For the text-containing cell, return its midpoint in (x, y) coordinate format. 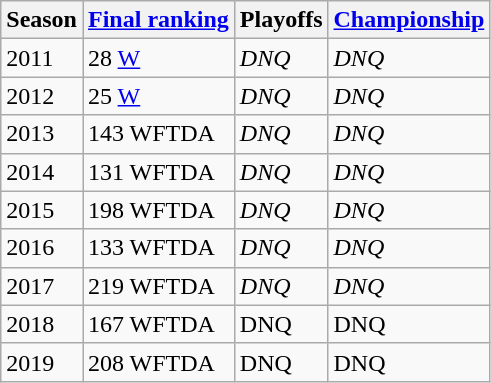
2012 (42, 96)
28 W (158, 58)
2014 (42, 172)
25 W (158, 96)
2013 (42, 134)
Season (42, 20)
2016 (42, 248)
2015 (42, 210)
219 WFTDA (158, 286)
208 WFTDA (158, 362)
2017 (42, 286)
198 WFTDA (158, 210)
133 WFTDA (158, 248)
143 WFTDA (158, 134)
Playoffs (281, 20)
2018 (42, 324)
Final ranking (158, 20)
Championship (409, 20)
2019 (42, 362)
2011 (42, 58)
167 WFTDA (158, 324)
131 WFTDA (158, 172)
